Find where the given text appears and provide that cell's center as [X, Y] coordinate. 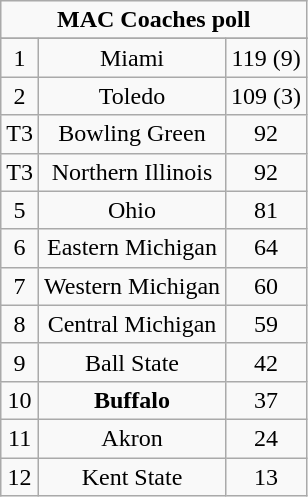
5 [20, 210]
12 [20, 477]
37 [266, 400]
60 [266, 286]
Western Michigan [132, 286]
Ohio [132, 210]
2 [20, 96]
MAC Coaches poll [154, 20]
6 [20, 248]
119 (9) [266, 58]
Eastern Michigan [132, 248]
81 [266, 210]
9 [20, 362]
109 (3) [266, 96]
42 [266, 362]
59 [266, 324]
13 [266, 477]
24 [266, 438]
10 [20, 400]
8 [20, 324]
Central Michigan [132, 324]
Bowling Green [132, 134]
Northern Illinois [132, 172]
64 [266, 248]
7 [20, 286]
Kent State [132, 477]
Toledo [132, 96]
Akron [132, 438]
Buffalo [132, 400]
1 [20, 58]
Miami [132, 58]
11 [20, 438]
Ball State [132, 362]
